From the cell containing the given text, extract its center point as [X, Y] coordinate. 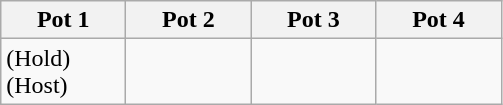
Pot 2 [188, 20]
Pot 4 [438, 20]
Pot 1 [64, 20]
Pot 3 [314, 20]
(Hold) (Host) [64, 72]
